Locate the cell with the specified text and output its (x, y) center coordinate. 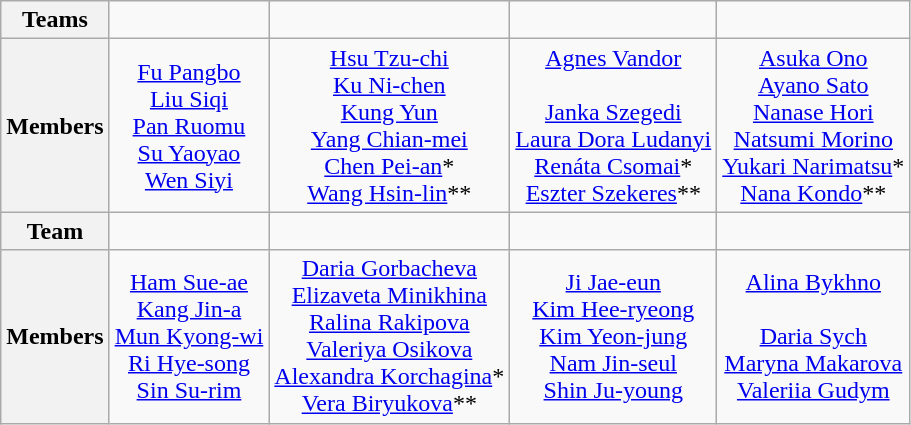
Ji Jae-eunKim Hee-ryeongKim Yeon-jungNam Jin-seulShin Ju-young (614, 336)
Fu PangboLiu SiqiPan RuomuSu YaoyaoWen Siyi (189, 126)
Asuka OnoAyano SatoNanase HoriNatsumi MorinoYukari Narimatsu*Nana Kondo** (814, 126)
Daria GorbachevaElizaveta MinikhinaRalina RakipovaValeriya OsikovaAlexandra Korchagina*Vera Biryukova** (390, 336)
Ham Sue-aeKang Jin-aMun Kyong-wiRi Hye-songSin Su-rim (189, 336)
Teams (55, 20)
Agnes VandorJanka SzegediLaura Dora LudanyiRenáta Csomai*Eszter Szekeres** (614, 126)
Hsu Tzu-chiKu Ni-chenKung YunYang Chian-meiChen Pei-an*Wang Hsin-lin** (390, 126)
Team (55, 231)
Alina BykhnoDaria SychMaryna MakarovaValeriia Gudym (814, 336)
